For the text-containing cell, return its midpoint in [x, y] coordinate format. 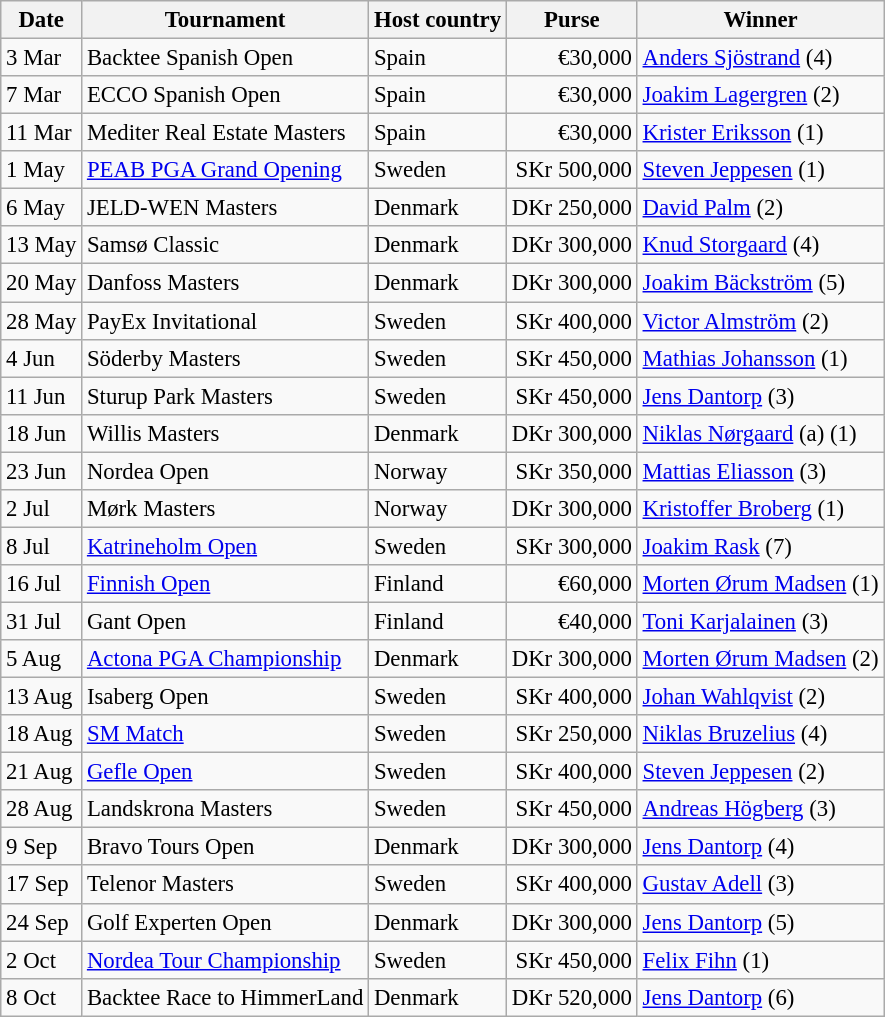
Morten Ørum Madsen (2) [760, 659]
31 Jul [42, 621]
Joakim Rask (7) [760, 546]
Gant Open [226, 621]
ECCO Spanish Open [226, 95]
Bravo Tours Open [226, 847]
Isaberg Open [226, 697]
SKr 300,000 [572, 546]
13 Aug [42, 697]
Mediter Real Estate Masters [226, 133]
Steven Jeppesen (2) [760, 772]
Victor Almström (2) [760, 321]
Finnish Open [226, 584]
Telenor Masters [226, 885]
SKr 350,000 [572, 471]
Backtee Spanish Open [226, 58]
20 May [42, 283]
Niklas Nørgaard (a) (1) [760, 433]
SM Match [226, 734]
28 May [42, 321]
PEAB PGA Grand Opening [226, 170]
Knud Storgaard (4) [760, 245]
Danfoss Masters [226, 283]
Mattias Eliasson (3) [760, 471]
SKr 250,000 [572, 734]
Felix Fihn (1) [760, 960]
Winner [760, 20]
24 Sep [42, 922]
21 Aug [42, 772]
Nordea Open [226, 471]
28 Aug [42, 809]
Gefle Open [226, 772]
DKr 250,000 [572, 208]
Gustav Adell (3) [760, 885]
Host country [438, 20]
David Palm (2) [760, 208]
Jens Dantorp (5) [760, 922]
Actona PGA Championship [226, 659]
Toni Karjalainen (3) [760, 621]
6 May [42, 208]
7 Mar [42, 95]
9 Sep [42, 847]
Jens Dantorp (6) [760, 997]
Krister Eriksson (1) [760, 133]
1 May [42, 170]
Johan Wahlqvist (2) [760, 697]
3 Mar [42, 58]
Purse [572, 20]
Morten Ørum Madsen (1) [760, 584]
11 Mar [42, 133]
PayEx Invitational [226, 321]
18 Aug [42, 734]
Backtee Race to HimmerLand [226, 997]
Niklas Bruzelius (4) [760, 734]
Mathias Johansson (1) [760, 358]
Andreas Högberg (3) [760, 809]
13 May [42, 245]
Samsø Classic [226, 245]
Mørk Masters [226, 509]
€60,000 [572, 584]
2 Oct [42, 960]
€40,000 [572, 621]
Sturup Park Masters [226, 396]
JELD-WEN Masters [226, 208]
17 Sep [42, 885]
Söderby Masters [226, 358]
DKr 520,000 [572, 997]
Anders Sjöstrand (4) [760, 58]
8 Jul [42, 546]
Tournament [226, 20]
Katrineholm Open [226, 546]
2 Jul [42, 509]
23 Jun [42, 471]
Willis Masters [226, 433]
4 Jun [42, 358]
SKr 500,000 [572, 170]
8 Oct [42, 997]
Kristoffer Broberg (1) [760, 509]
18 Jun [42, 433]
Jens Dantorp (4) [760, 847]
Date [42, 20]
Nordea Tour Championship [226, 960]
Joakim Bäckström (5) [760, 283]
5 Aug [42, 659]
Jens Dantorp (3) [760, 396]
Golf Experten Open [226, 922]
16 Jul [42, 584]
11 Jun [42, 396]
Steven Jeppesen (1) [760, 170]
Joakim Lagergren (2) [760, 95]
Landskrona Masters [226, 809]
